Capture the cell that displays the provided text and extract its [x, y] central coordinate. 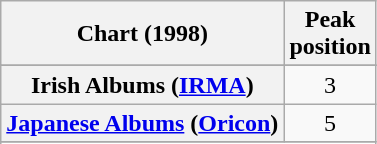
Peakposition [330, 34]
5 [330, 123]
Chart (1998) [142, 34]
Irish Albums (IRMA) [142, 85]
Japanese Albums (Oricon) [142, 123]
3 [330, 85]
